Identify which cell holds the provided text, then report its (x, y) central coordinate. 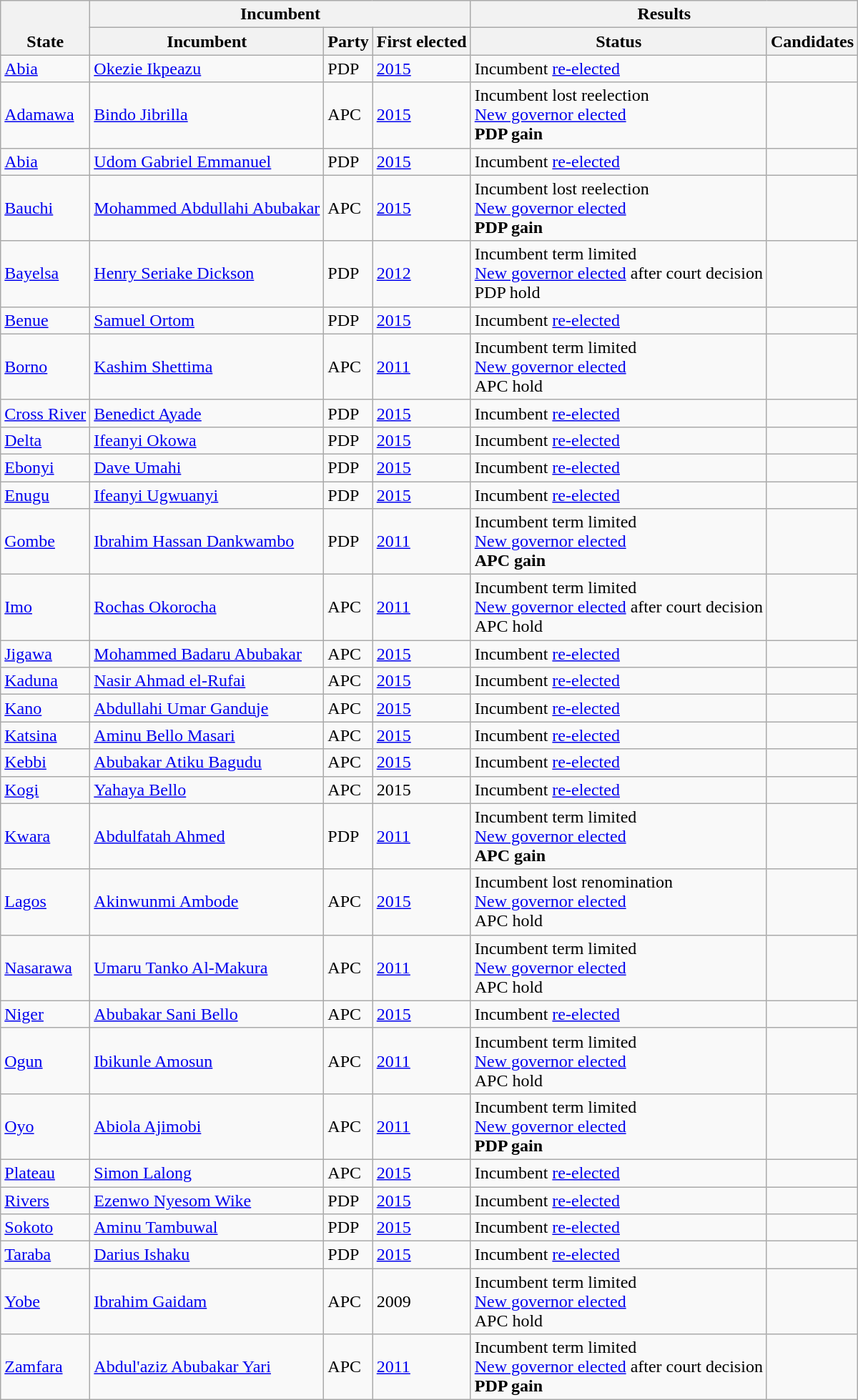
Rivers (46, 1200)
Mohammed Abdullahi Abubakar (207, 208)
Status (618, 41)
Bauchi (46, 208)
Bindo Jibrilla (207, 115)
Cross River (46, 413)
Ogun (46, 1061)
Henry Seriake Dickson (207, 274)
Plateau (46, 1173)
Yahaya Bello (207, 790)
Zamfara (46, 1367)
Rochas Okorocha (207, 607)
Kogi (46, 790)
Bayelsa (46, 274)
Akinwunmi Ambode (207, 902)
Lagos (46, 902)
Candidates (812, 41)
Abdullahi Umar Ganduje (207, 708)
Party (348, 41)
First elected (422, 41)
Kebbi (46, 763)
Yobe (46, 1301)
Results (664, 14)
Kaduna (46, 681)
Adamawa (46, 115)
Incumbent term limitedNew governor electedPDP gain (618, 1126)
Ifeanyi Ugwuanyi (207, 495)
Ibrahim Hassan Dankwambo (207, 542)
Abdulfatah Ahmed (207, 836)
Darius Ishaku (207, 1255)
Udom Gabriel Emmanuel (207, 162)
Kashim Shettima (207, 367)
Incumbent term limitedNew governor elected after court decisionPDP hold (618, 274)
Ibikunle Amosun (207, 1061)
Abdul'aziz Abubakar Yari (207, 1367)
Ibrahim Gaidam (207, 1301)
Benue (46, 320)
State (46, 28)
Ezenwo Nyesom Wike (207, 1200)
Oyo (46, 1126)
Okezie Ikpeazu (207, 69)
Abiola Ajimobi (207, 1126)
Abubakar Atiku Bagudu (207, 763)
2009 (422, 1301)
Samuel Ortom (207, 320)
Aminu Bello Masari (207, 735)
Kwara (46, 836)
Incumbent term limitedNew governor elected after court decisionPDP gain (618, 1367)
Gombe (46, 542)
2012 (422, 274)
Sokoto (46, 1228)
Enugu (46, 495)
Ebonyi (46, 467)
Aminu Tambuwal (207, 1228)
Ifeanyi Okowa (207, 440)
Borno (46, 367)
Jigawa (46, 654)
Benedict Ayade (207, 413)
Taraba (46, 1255)
Kano (46, 708)
Niger (46, 1014)
Delta (46, 440)
Nasarawa (46, 968)
Nasir Ahmad el-Rufai (207, 681)
Umaru Tanko Al-Makura (207, 968)
Incumbent lost renominationNew governor electedAPC hold (618, 902)
Abubakar Sani Bello (207, 1014)
Dave Umahi (207, 467)
Incumbent term limitedNew governor elected after court decisionAPC hold (618, 607)
Simon Lalong (207, 1173)
Mohammed Badaru Abubakar (207, 654)
Imo (46, 607)
Katsina (46, 735)
